Determine the [x, y] coordinate at the center of the cell enclosing the given text.  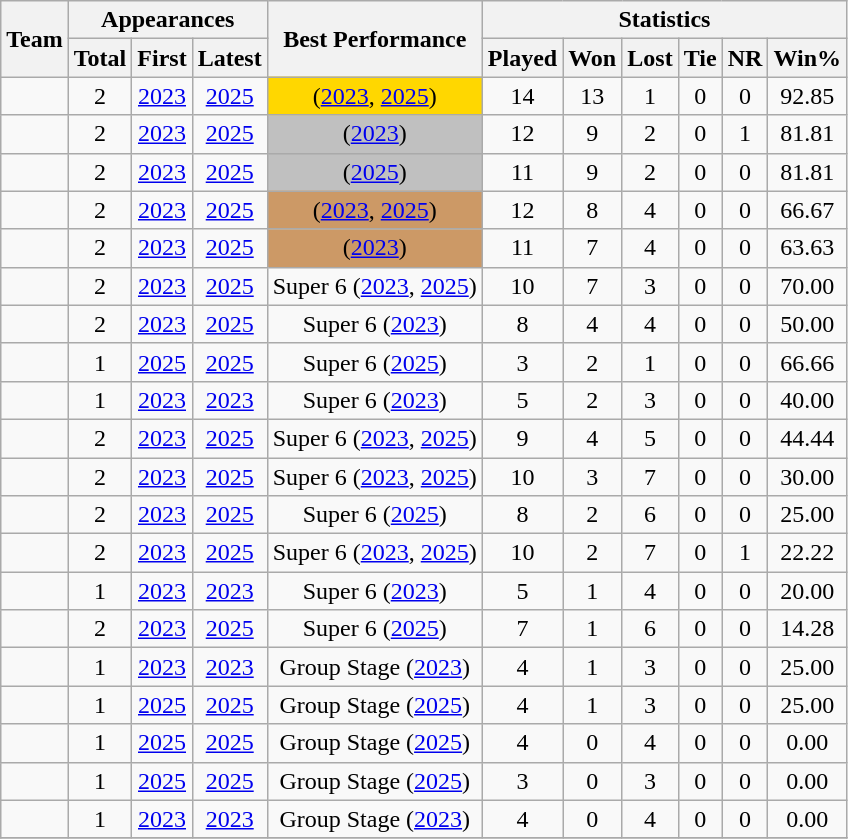
Played [522, 58]
(2025) [374, 172]
NR [745, 58]
44.44 [808, 438]
14.28 [808, 629]
14 [522, 96]
Statistics [664, 20]
Best Performance [374, 39]
66.66 [808, 362]
40.00 [808, 400]
Tie [700, 58]
66.67 [808, 210]
First [162, 58]
Won [592, 58]
Win% [808, 58]
63.63 [808, 248]
Appearances [168, 20]
13 [592, 96]
92.85 [808, 96]
30.00 [808, 477]
Total [100, 58]
22.22 [808, 553]
70.00 [808, 286]
Latest [230, 58]
Lost [650, 58]
20.00 [808, 591]
Team [35, 39]
50.00 [808, 324]
